Capture the cell that displays the provided text and extract its (x, y) central coordinate. 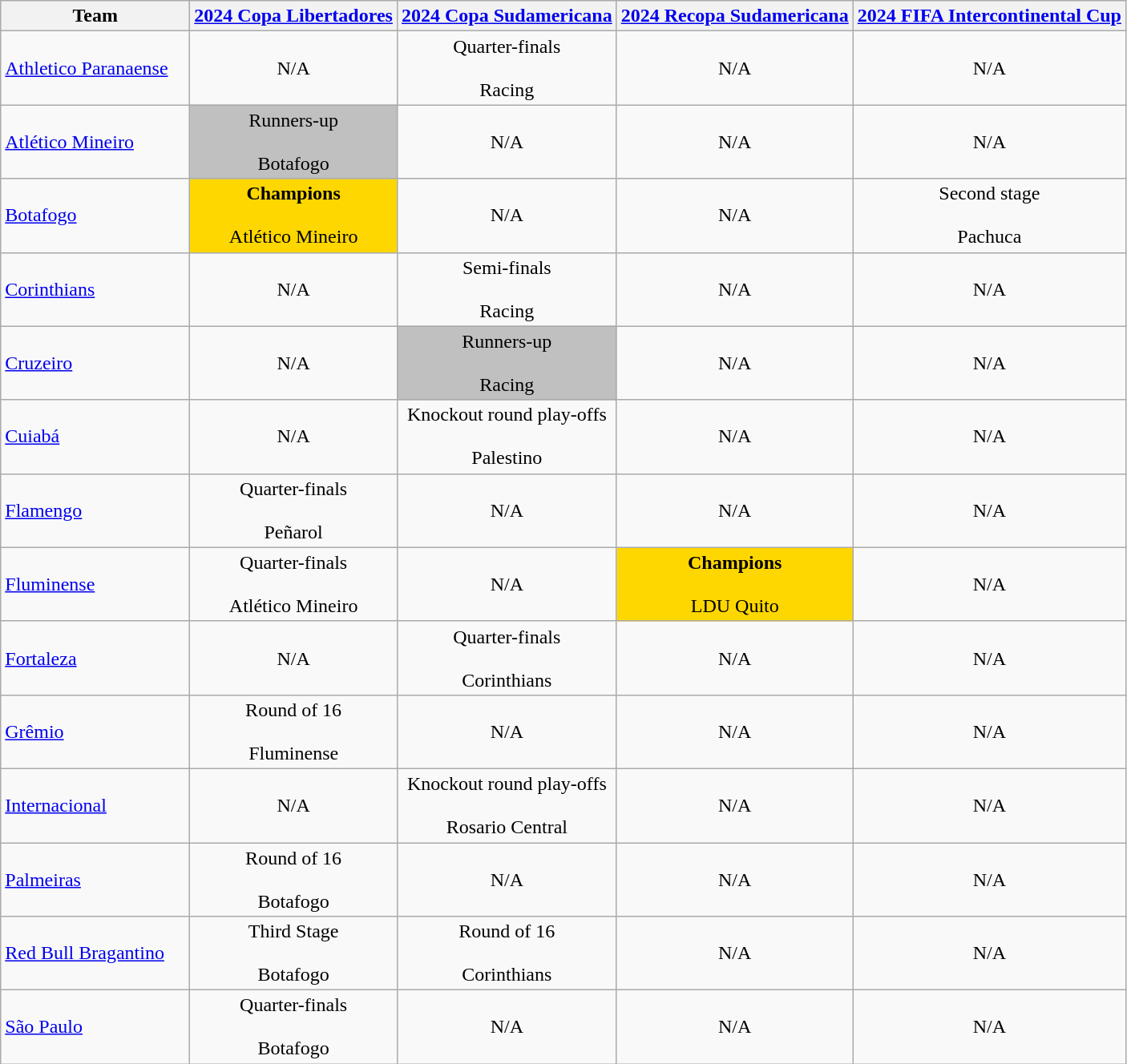
Champions Atlético Mineiro (293, 216)
Runners-up Botafogo (293, 142)
Knockout round play-offs Rosario Central (507, 805)
2024 Copa Sudamericana (507, 16)
Third Stage Botafogo (293, 953)
Corinthians (95, 289)
Quarter-finals Atlético Mineiro (293, 584)
Botafogo (95, 216)
Knockout round play-offs Palestino (507, 437)
Quarter-finals Botafogo (293, 1027)
Atlético Mineiro (95, 142)
Cuiabá (95, 437)
Fortaleza (95, 658)
Red Bull Bragantino (95, 953)
Round of 16 Corinthians (507, 953)
2024 FIFA Intercontinental Cup (989, 16)
Round of 16 Botafogo (293, 880)
Quarter-finals Corinthians (507, 658)
Internacional (95, 805)
Round of 16 Fluminense (293, 731)
Team (95, 16)
Semi-finals Racing (507, 289)
Fluminense (95, 584)
Runners-up Racing (507, 363)
São Paulo (95, 1027)
Quarter-finals Peñarol (293, 510)
2024 Copa Libertadores (293, 16)
Grêmio (95, 731)
Second stage Pachuca (989, 216)
Flamengo (95, 510)
Champions LDU Quito (734, 584)
Quarter-finals Racing (507, 68)
Cruzeiro (95, 363)
Athletico Paranaense (95, 68)
2024 Recopa Sudamericana (734, 16)
Palmeiras (95, 880)
